Pinpoint the cell where the given text exists, returning its [X, Y] midpoint coordinate. 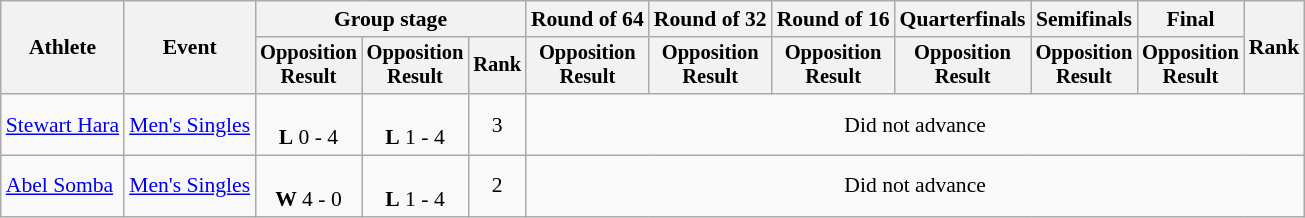
Athlete [62, 48]
Group stage [390, 19]
Round of 16 [834, 19]
L 0 - 4 [308, 124]
Stewart Hara [62, 124]
2 [497, 186]
Semifinals [1084, 19]
Quarterfinals [963, 19]
Abel Somba [62, 186]
Round of 32 [710, 19]
Round of 64 [588, 19]
3 [497, 124]
Event [190, 48]
Final [1190, 19]
W 4 - 0 [308, 186]
